Return the (X, Y) coordinate for the center point of the cell that contains the specified text.  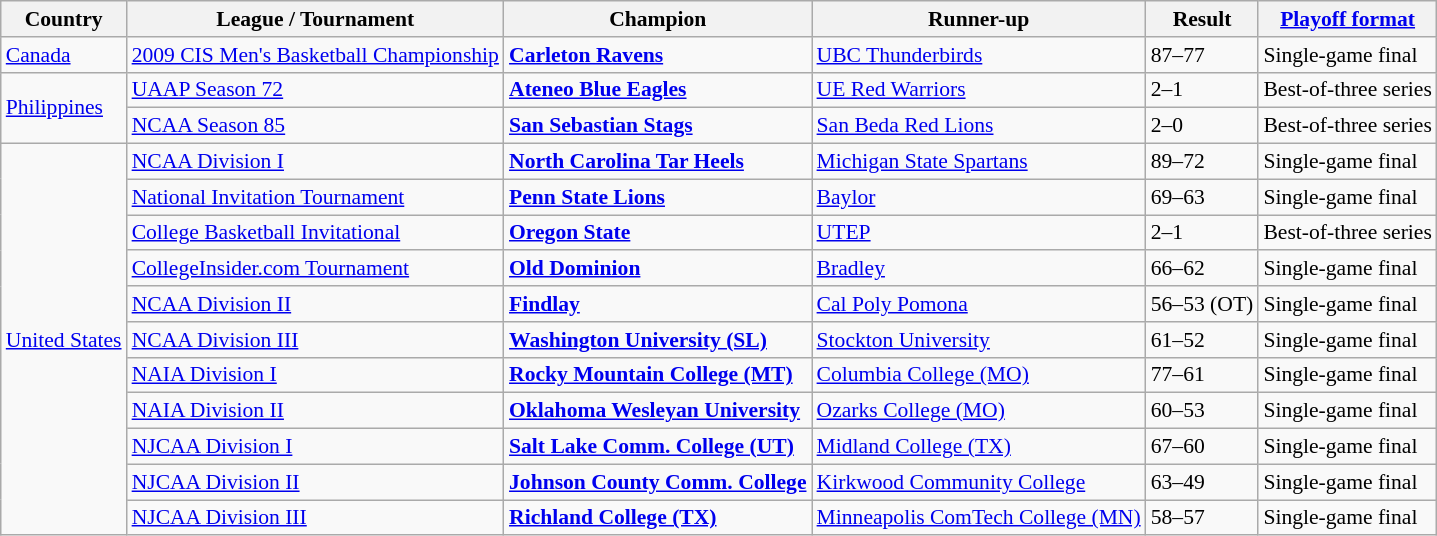
Cal Poly Pomona (979, 304)
NCAA Division I (316, 162)
Canada (64, 55)
League / Tournament (316, 19)
NJCAA Division I (316, 447)
2–0 (1202, 126)
NJCAA Division III (316, 518)
Richland College (TX) (658, 518)
Philippines (64, 108)
60–53 (1202, 411)
NAIA Division II (316, 411)
Ozarks College (MO) (979, 411)
Oklahoma Wesleyan University (658, 411)
63–49 (1202, 482)
Bradley (979, 269)
Midland College (TX) (979, 447)
Result (1202, 19)
NCAA Season 85 (316, 126)
San Sebastian Stags (658, 126)
Baylor (979, 197)
Salt Lake Comm. College (UT) (658, 447)
Michigan State Spartans (979, 162)
NCAA Division II (316, 304)
NAIA Division I (316, 375)
Rocky Mountain College (MT) (658, 375)
2009 CIS Men's Basketball Championship (316, 55)
66–62 (1202, 269)
87–77 (1202, 55)
Kirkwood Community College (979, 482)
Oregon State (658, 233)
Old Dominion (658, 269)
Minneapolis ComTech College (MN) (979, 518)
61–52 (1202, 340)
National Invitation Tournament (316, 197)
UE Red Warriors (979, 90)
San Beda Red Lions (979, 126)
56–53 (OT) (1202, 304)
Champion (658, 19)
NCAA Division III (316, 340)
UTEP (979, 233)
Country (64, 19)
69–63 (1202, 197)
67–60 (1202, 447)
Stockton University (979, 340)
NJCAA Division II (316, 482)
Carleton Ravens (658, 55)
Ateneo Blue Eagles (658, 90)
58–57 (1202, 518)
College Basketball Invitational (316, 233)
Johnson County Comm. College (658, 482)
United States (64, 340)
Washington University (SL) (658, 340)
North Carolina Tar Heels (658, 162)
Penn State Lions (658, 197)
CollegeInsider.com Tournament (316, 269)
UBC Thunderbirds (979, 55)
UAAP Season 72 (316, 90)
Runner-up (979, 19)
Playoff format (1348, 19)
89–72 (1202, 162)
Findlay (658, 304)
Columbia College (MO) (979, 375)
77–61 (1202, 375)
